Scan for the cell matching the given text and deliver its (x, y) coordinate at center. 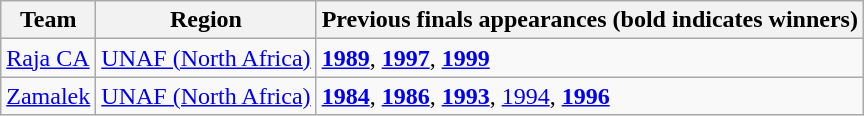
Previous finals appearances (bold indicates winners) (590, 20)
Raja CA (48, 58)
1989, 1997, 1999 (590, 58)
1984, 1986, 1993, 1994, 1996 (590, 96)
Zamalek (48, 96)
Region (206, 20)
Team (48, 20)
